Pinpoint the cell where the given text exists, returning its [x, y] midpoint coordinate. 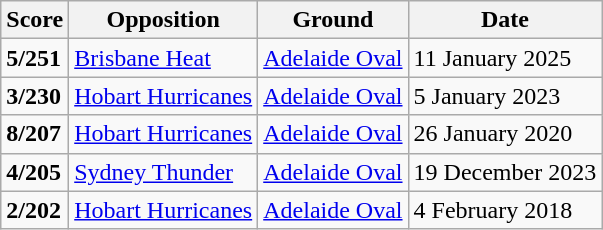
Score [35, 20]
8/207 [35, 134]
Brisbane Heat [164, 58]
3/230 [35, 96]
26 January 2020 [505, 134]
11 January 2025 [505, 58]
4/205 [35, 172]
5/251 [35, 58]
Opposition [164, 20]
4 February 2018 [505, 210]
19 December 2023 [505, 172]
Sydney Thunder [164, 172]
5 January 2023 [505, 96]
Ground [333, 20]
Date [505, 20]
2/202 [35, 210]
